Return the [X, Y] coordinate for the center point of the cell that contains the specified text.  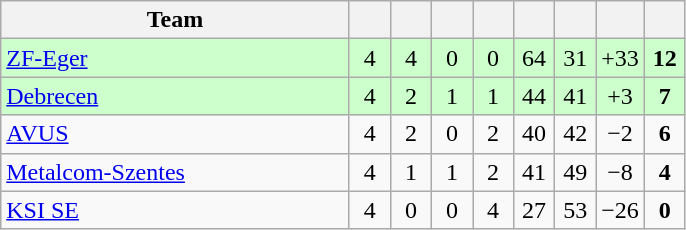
42 [576, 134]
Metalcom-Szentes [176, 172]
+33 [620, 58]
27 [534, 210]
6 [664, 134]
ZF-Eger [176, 58]
12 [664, 58]
49 [576, 172]
−8 [620, 172]
40 [534, 134]
+3 [620, 96]
−2 [620, 134]
Team [176, 20]
AVUS [176, 134]
7 [664, 96]
−26 [620, 210]
Debrecen [176, 96]
53 [576, 210]
44 [534, 96]
KSI SE [176, 210]
64 [534, 58]
31 [576, 58]
